Identify which cell holds the provided text, then report its (X, Y) central coordinate. 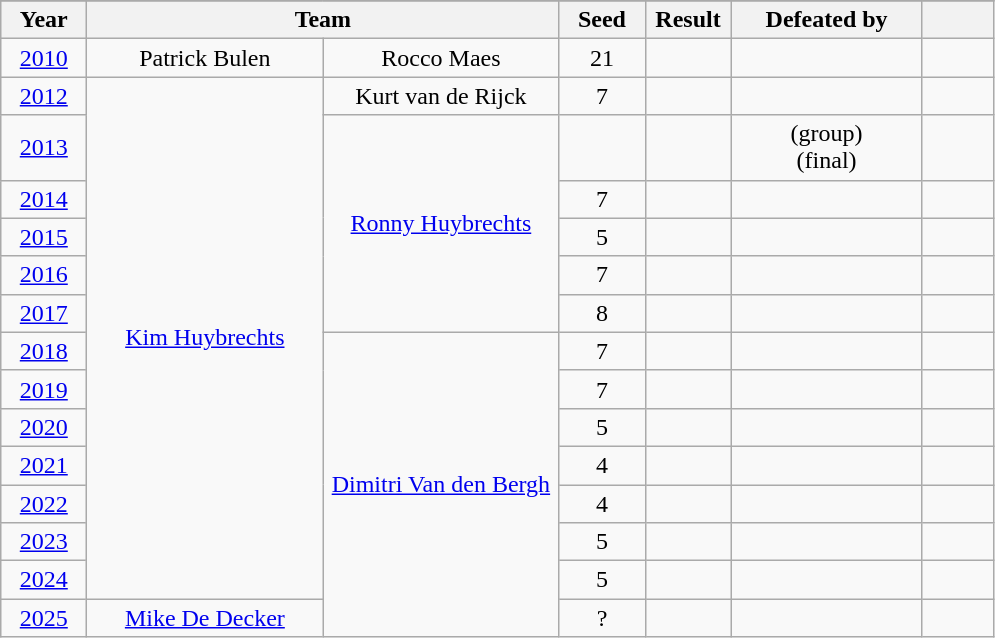
Kurt van de Rijck (441, 96)
(group) (final) (826, 148)
Patrick Bulen (205, 58)
2019 (44, 389)
Seed (602, 20)
2013 (44, 148)
Defeated by (826, 20)
21 (602, 58)
2020 (44, 427)
2017 (44, 313)
2014 (44, 199)
2012 (44, 96)
Mike De Decker (205, 618)
Kim Huybrechts (205, 338)
Year (44, 20)
2010 (44, 58)
2022 (44, 503)
2015 (44, 237)
? (602, 618)
2018 (44, 351)
Result (688, 20)
2021 (44, 465)
Rocco Maes (441, 58)
2024 (44, 580)
2023 (44, 542)
Team (323, 20)
Dimitri Van den Bergh (441, 484)
Ronny Huybrechts (441, 224)
8 (602, 313)
2016 (44, 275)
2025 (44, 618)
